Determine the (X, Y) coordinate at the center of the cell enclosing the given text.  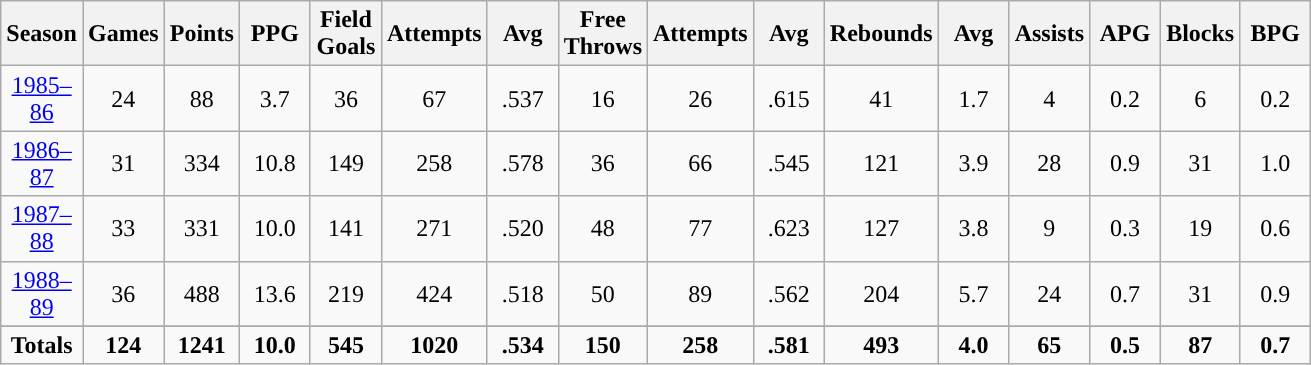
PPG (274, 34)
1985–86 (42, 98)
124 (123, 345)
66 (701, 164)
10.8 (274, 164)
Totals (42, 345)
149 (346, 164)
13.6 (274, 294)
1987–88 (42, 228)
33 (123, 228)
Free Throws (602, 34)
331 (202, 228)
BPG (1276, 34)
545 (346, 345)
87 (1200, 345)
3.9 (974, 164)
Season (42, 34)
424 (434, 294)
1.7 (974, 98)
1241 (202, 345)
150 (602, 345)
.545 (788, 164)
Points (202, 34)
89 (701, 294)
0.6 (1276, 228)
4 (1049, 98)
67 (434, 98)
1020 (434, 345)
3.7 (274, 98)
1988–89 (42, 294)
26 (701, 98)
219 (346, 294)
Rebounds (881, 34)
271 (434, 228)
28 (1049, 164)
.534 (522, 345)
5.7 (974, 294)
121 (881, 164)
.520 (522, 228)
493 (881, 345)
41 (881, 98)
APG (1126, 34)
0.5 (1126, 345)
0.3 (1126, 228)
3.8 (974, 228)
.578 (522, 164)
.562 (788, 294)
Field Goals (346, 34)
.581 (788, 345)
Assists (1049, 34)
334 (202, 164)
77 (701, 228)
1.0 (1276, 164)
9 (1049, 228)
16 (602, 98)
Games (123, 34)
6 (1200, 98)
204 (881, 294)
50 (602, 294)
65 (1049, 345)
.615 (788, 98)
141 (346, 228)
488 (202, 294)
1986–87 (42, 164)
Blocks (1200, 34)
127 (881, 228)
.623 (788, 228)
4.0 (974, 345)
.518 (522, 294)
19 (1200, 228)
.537 (522, 98)
88 (202, 98)
48 (602, 228)
